Determine the (x, y) coordinate at the center of the cell enclosing the given text.  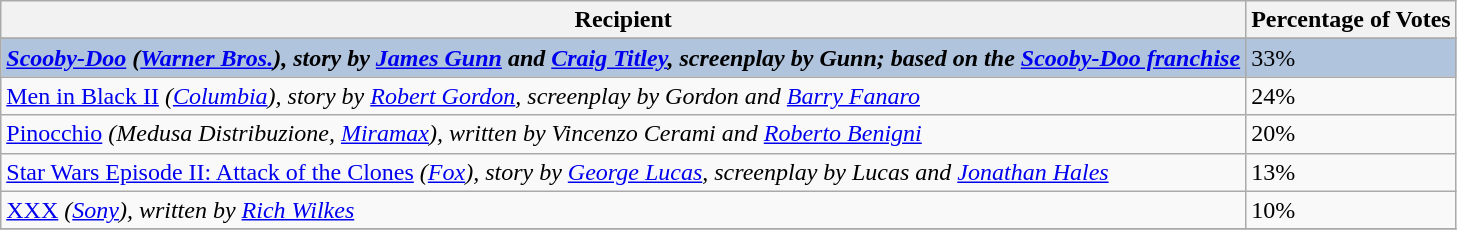
Pinocchio (Medusa Distribuzione, Miramax), written by Vincenzo Cerami and Roberto Benigni (624, 134)
Men in Black II (Columbia), story by Robert Gordon, screenplay by Gordon and Barry Fanaro (624, 96)
24% (1352, 96)
Scooby-Doo (Warner Bros.), story by James Gunn and Craig Titley, screenplay by Gunn; based on the Scooby-Doo franchise (624, 58)
Star Wars Episode II: Attack of the Clones (Fox), story by George Lucas, screenplay by Lucas and Jonathan Hales (624, 172)
33% (1352, 58)
Recipient (624, 20)
13% (1352, 172)
Percentage of Votes (1352, 20)
XXX (Sony), written by Rich Wilkes (624, 210)
10% (1352, 210)
20% (1352, 134)
